Detect which cell encompasses the target text, then output its [X, Y] center coordinate. 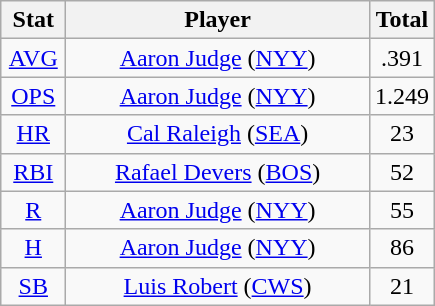
Cal Raleigh (SEA) [218, 134]
Total [402, 20]
H [34, 248]
23 [402, 134]
52 [402, 172]
HR [34, 134]
55 [402, 210]
Stat [34, 20]
SB [34, 286]
86 [402, 248]
Luis Robert (CWS) [218, 286]
OPS [34, 96]
Player [218, 20]
1.249 [402, 96]
AVG [34, 58]
Rafael Devers (BOS) [218, 172]
.391 [402, 58]
21 [402, 286]
R [34, 210]
RBI [34, 172]
